Return [X, Y] of the center of cell containing provided text 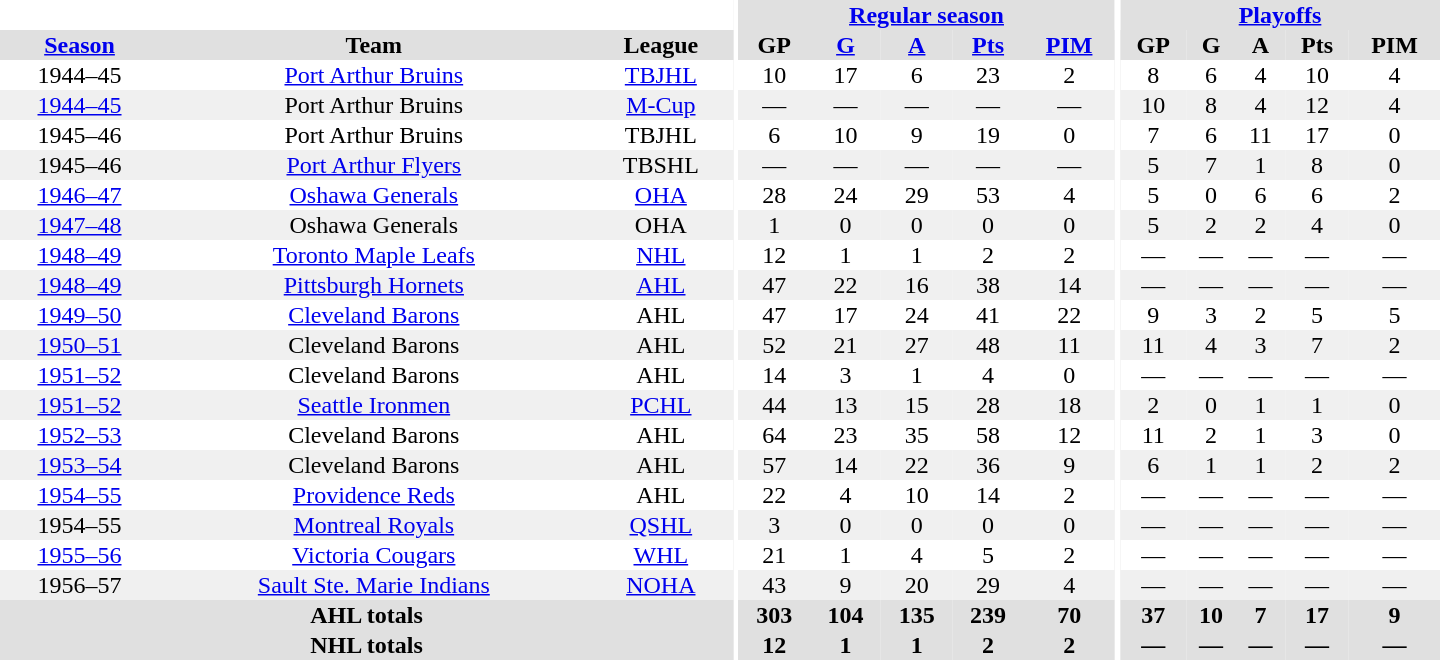
1947–48 [80, 225]
PCHL [661, 405]
44 [774, 405]
Providence Reds [374, 495]
58 [988, 435]
239 [988, 615]
35 [916, 435]
TBSHL [661, 165]
19 [988, 135]
NHL [661, 255]
Pittsburgh Hornets [374, 285]
1946–47 [80, 195]
70 [1070, 615]
Playoffs [1280, 15]
NHL totals [366, 645]
27 [916, 345]
Regular season [927, 15]
1950–51 [80, 345]
104 [846, 615]
303 [774, 615]
Port Arthur Flyers [374, 165]
135 [916, 615]
WHL [661, 555]
QSHL [661, 525]
Toronto Maple Leafs [374, 255]
48 [988, 345]
13 [846, 405]
Victoria Cougars [374, 555]
43 [774, 585]
36 [988, 465]
Season [80, 45]
Seattle Ironmen [374, 405]
AHL totals [366, 615]
64 [774, 435]
20 [916, 585]
18 [1070, 405]
37 [1153, 615]
1955–56 [80, 555]
1952–53 [80, 435]
Sault Ste. Marie Indians [374, 585]
League [661, 45]
52 [774, 345]
Team [374, 45]
Montreal Royals [374, 525]
16 [916, 285]
41 [988, 315]
1949–50 [80, 315]
1956–57 [80, 585]
NOHA [661, 585]
1953–54 [80, 465]
38 [988, 285]
15 [916, 405]
57 [774, 465]
53 [988, 195]
M-Cup [661, 105]
